Detect which cell encompasses the target text, then output its [x, y] center coordinate. 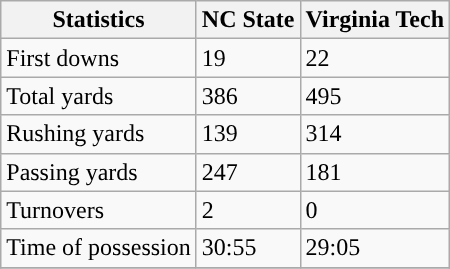
Time of possession [99, 248]
Rushing yards [99, 134]
Statistics [99, 20]
2 [248, 210]
First downs [99, 58]
22 [375, 58]
Total yards [99, 96]
139 [248, 134]
19 [248, 58]
386 [248, 96]
181 [375, 172]
247 [248, 172]
Virginia Tech [375, 20]
314 [375, 134]
NC State [248, 20]
495 [375, 96]
Turnovers [99, 210]
Passing yards [99, 172]
29:05 [375, 248]
30:55 [248, 248]
0 [375, 210]
